Find where the given text appears and provide that cell's center as [x, y] coordinate. 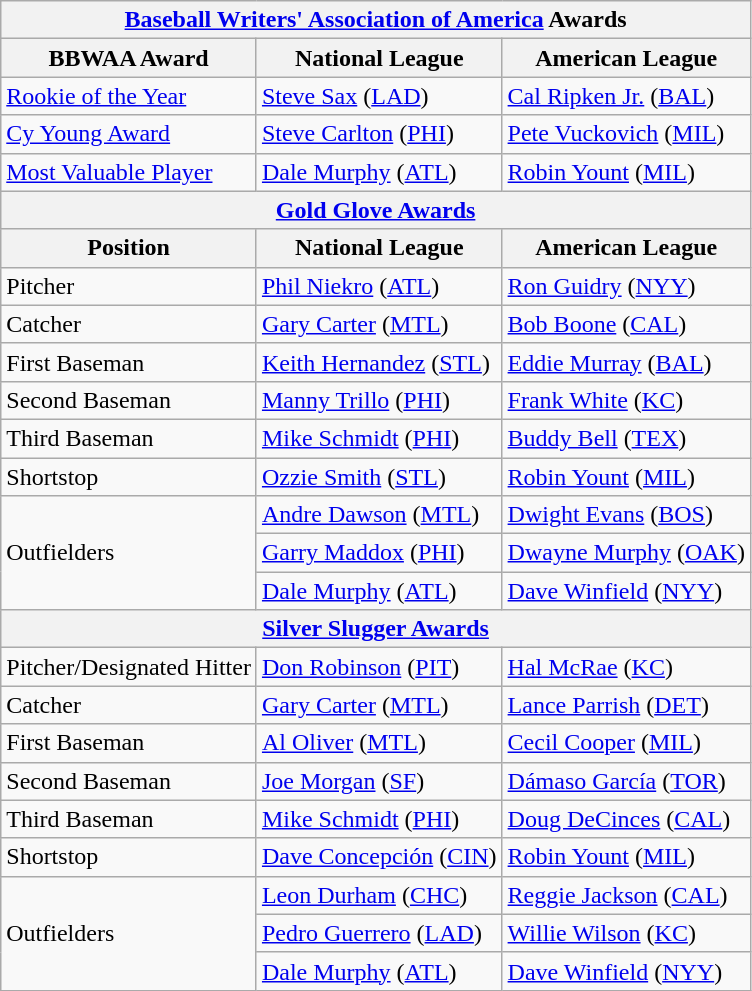
Pedro Guerrero (LAD) [379, 933]
Hal McRae (KC) [626, 667]
BBWAA Award [129, 58]
Bob Boone (CAL) [626, 324]
Don Robinson (PIT) [379, 667]
Buddy Bell (TEX) [626, 438]
Dwight Evans (BOS) [626, 515]
Pitcher [129, 286]
Cal Ripken Jr. (BAL) [626, 96]
Rookie of the Year [129, 96]
Silver Slugger Awards [376, 629]
Steve Sax (LAD) [379, 96]
Most Valuable Player [129, 172]
Cy Young Award [129, 134]
Dave Concepción (CIN) [379, 857]
Leon Durham (CHC) [379, 895]
Andre Dawson (MTL) [379, 515]
Joe Morgan (SF) [379, 781]
Ron Guidry (NYY) [626, 286]
Dwayne Murphy (OAK) [626, 553]
Pitcher/Designated Hitter [129, 667]
Manny Trillo (PHI) [379, 400]
Phil Niekro (ATL) [379, 286]
Frank White (KC) [626, 400]
Ozzie Smith (STL) [379, 477]
Eddie Murray (BAL) [626, 362]
Garry Maddox (PHI) [379, 553]
Position [129, 248]
Gold Glove Awards [376, 210]
Steve Carlton (PHI) [379, 134]
Baseball Writers' Association of America Awards [376, 20]
Lance Parrish (DET) [626, 705]
Cecil Cooper (MIL) [626, 743]
Willie Wilson (KC) [626, 933]
Doug DeCinces (CAL) [626, 819]
Reggie Jackson (CAL) [626, 895]
Dámaso García (TOR) [626, 781]
Pete Vuckovich (MIL) [626, 134]
Keith Hernandez (STL) [379, 362]
Al Oliver (MTL) [379, 743]
